Pinpoint the cell where the given text exists, returning its (x, y) midpoint coordinate. 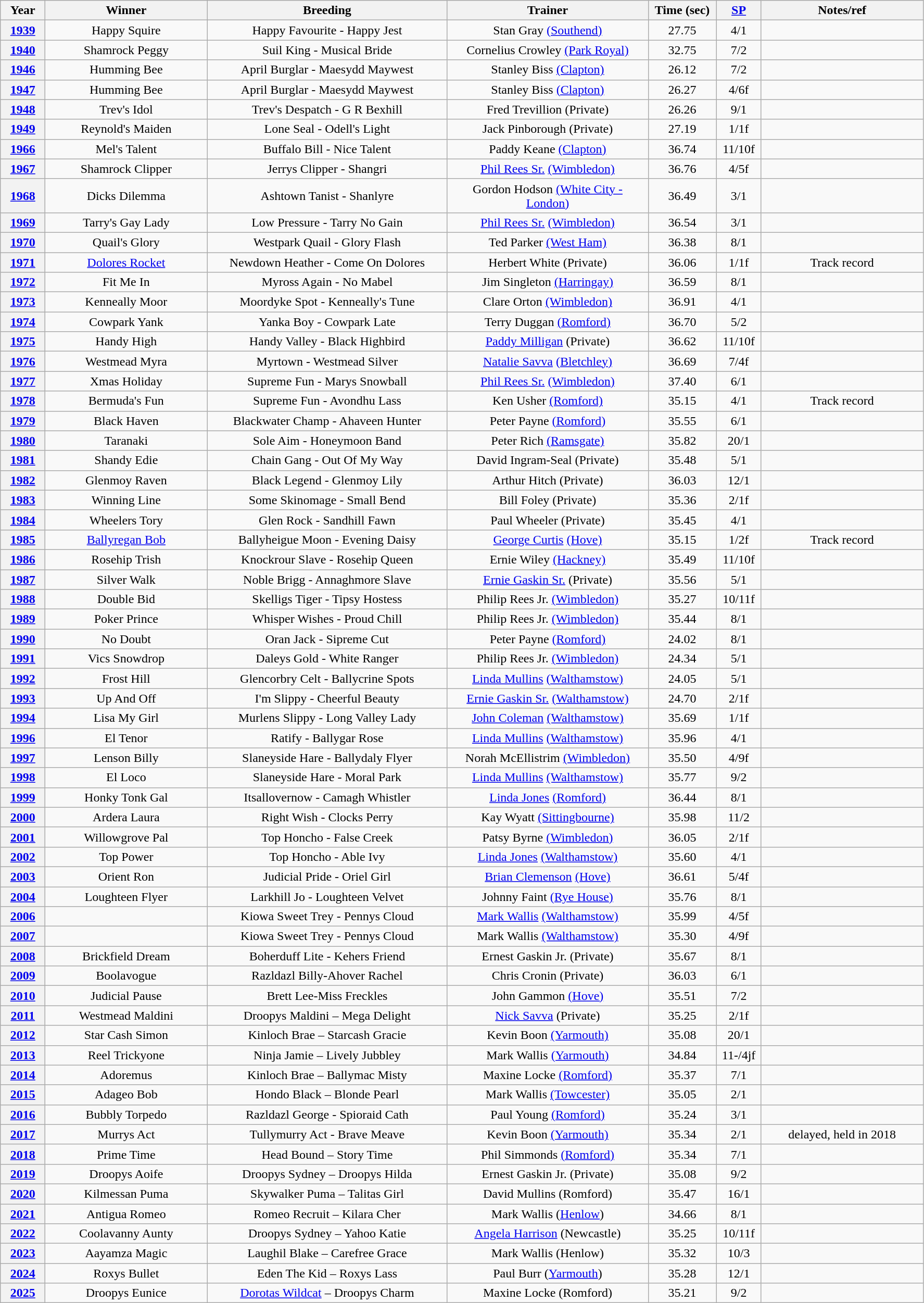
David Mullins (Romford) (548, 1194)
Droopys Sydney – Droopys Hilda (327, 1174)
2023 (23, 1254)
Murrys Act (126, 1134)
Happy Squire (126, 30)
1983 (23, 500)
Eden The Kid – Roxys Lass (327, 1273)
Gordon Hodson (White City - London) (548, 196)
1976 (23, 361)
1990 (23, 639)
35.48 (682, 460)
1968 (23, 196)
36.05 (682, 837)
34.66 (682, 1214)
Myross Again - No Mabel (327, 282)
Noble Brigg - Annaghmore Slave (327, 580)
1948 (23, 109)
1978 (23, 401)
Frost Hill (126, 679)
David Ingram-Seal (Private) (548, 460)
2010 (23, 996)
Bermuda's Fun (126, 401)
35.98 (682, 817)
Sole Aim - Honeymoon Band (327, 441)
Trev's Idol (126, 109)
Kenneally Moor (126, 302)
Ken Usher (Romford) (548, 401)
Handy High (126, 342)
1969 (23, 222)
Shandy Edie (126, 460)
Ratify - Ballygar Rose (327, 738)
Ernie Gaskin Sr. (Private) (548, 580)
1979 (23, 421)
2006 (23, 917)
2012 (23, 1035)
Whisper Wishes - Proud Chill (327, 619)
Adageo Bob (126, 1095)
Droopys Sydney – Yahoo Katie (327, 1234)
Some Skinomage - Small Bend (327, 500)
2000 (23, 817)
Larkhill Jo - Loughteen Velvet (327, 896)
John Coleman (Walthamstow) (548, 718)
Supreme Fun - Avondhu Lass (327, 401)
Handy Valley - Black Highbird (327, 342)
Notes/ref (842, 10)
36.38 (682, 242)
1992 (23, 679)
36.61 (682, 876)
Low Pressure - Tarry No Gain (327, 222)
Myrtown - Westmead Silver (327, 361)
35.30 (682, 936)
7/4f (739, 361)
1970 (23, 242)
35.36 (682, 500)
Black Legend - Glenmoy Lily (327, 480)
Natalie Savva (Bletchley) (548, 361)
Ashtown Tanist - Shanlyre (327, 196)
Rosehip Trish (126, 559)
35.27 (682, 599)
Kay Wyatt (Sittingbourne) (548, 817)
Reynold's Maiden (126, 129)
El Tenor (126, 738)
Breeding (327, 10)
Shamrock Peggy (126, 50)
2021 (23, 1214)
1967 (23, 169)
Year (23, 10)
Brian Clemenson (Hove) (548, 876)
delayed, held in 2018 (842, 1134)
Fred Trevillion (Private) (548, 109)
Cowpark Yank (126, 322)
Terry Duggan (Romford) (548, 322)
Daleys Gold - White Ranger (327, 659)
Razldazl George - Spioraid Cath (327, 1114)
Kilmessan Puma (126, 1194)
1946 (23, 70)
Cornelius Crowley (Park Royal) (548, 50)
27.19 (682, 129)
Mark Wallis (Towcester) (548, 1095)
Johnny Faint (Rye House) (548, 896)
Head Bound – Story Time (327, 1154)
35.77 (682, 778)
Razldazl Billy-Ahover Rachel (327, 976)
1987 (23, 580)
1966 (23, 149)
16/1 (739, 1194)
Nick Savva (Private) (548, 1016)
Kinloch Brae – Ballymac Misty (327, 1075)
36.44 (682, 797)
1972 (23, 282)
35.24 (682, 1114)
Top Honcho - Able Ivy (327, 857)
35.82 (682, 441)
35.60 (682, 857)
1980 (23, 441)
Linda Jones (Romford) (548, 797)
36.69 (682, 361)
1940 (23, 50)
4/6f (739, 90)
1949 (23, 129)
35.69 (682, 718)
Honky Tonk Gal (126, 797)
Judicial Pause (126, 996)
2004 (23, 896)
1975 (23, 342)
1986 (23, 559)
2018 (23, 1154)
Glencorbry Celt - Ballycrine Spots (327, 679)
Dolores Rocket (126, 262)
2011 (23, 1016)
Aayamza Magic (126, 1254)
Oran Jack - Sipreme Cut (327, 639)
2020 (23, 1194)
Bubbly Torpedo (126, 1114)
2013 (23, 1055)
24.34 (682, 659)
Ballyheigue Moon - Evening Daisy (327, 540)
1939 (23, 30)
1994 (23, 718)
Lisa My Girl (126, 718)
10/3 (739, 1254)
Phil Simmonds (Romford) (548, 1154)
36.91 (682, 302)
Right Wish - Clocks Perry (327, 817)
36.06 (682, 262)
24.05 (682, 679)
John Gammon (Hove) (548, 996)
Arthur Hitch (Private) (548, 480)
2016 (23, 1114)
Happy Favourite - Happy Jest (327, 30)
Paul Wheeler (Private) (548, 520)
Up And Off (126, 698)
Norah McEllistrim (Wimbledon) (548, 758)
Westmead Maldini (126, 1016)
Shamrock Clipper (126, 169)
Vics Snowdrop (126, 659)
1998 (23, 778)
1999 (23, 797)
1984 (23, 520)
1985 (23, 540)
Slaneyside Hare - Moral Park (327, 778)
35.99 (682, 917)
Top Power (126, 857)
35.49 (682, 559)
Lenson Billy (126, 758)
1947 (23, 90)
2017 (23, 1134)
1993 (23, 698)
Patsy Byrne (Wimbledon) (548, 837)
9/1 (739, 109)
Slaneyside Hare - Ballydaly Flyer (327, 758)
35.37 (682, 1075)
Chris Cronin (Private) (548, 976)
24.02 (682, 639)
Moordyke Spot - Kenneally's Tune (327, 302)
Star Cash Simon (126, 1035)
2002 (23, 857)
Suil King - Musical Bride (327, 50)
Paddy Keane (Clapton) (548, 149)
Dorotas Wildcat – Droopys Charm (327, 1293)
Double Bid (126, 599)
Newdown Heather - Come On Dolores (327, 262)
34.84 (682, 1055)
37.40 (682, 381)
26.12 (682, 70)
Prime Time (126, 1154)
27.75 (682, 30)
35.47 (682, 1194)
Xmas Holiday (126, 381)
35.76 (682, 896)
No Doubt (126, 639)
32.75 (682, 50)
11/2 (739, 817)
Time (sec) (682, 10)
1/2f (739, 540)
35.21 (682, 1293)
36.76 (682, 169)
Jack Pinborough (Private) (548, 129)
Paddy Milligan (Private) (548, 342)
Skywalker Puma – Talitas Girl (327, 1194)
Supreme Fun - Marys Snowball (327, 381)
Reel Trickyone (126, 1055)
2014 (23, 1075)
Yanka Boy - Cowpark Late (327, 322)
Brett Lee-Miss Freckles (327, 996)
36.74 (682, 149)
Jim Singleton (Harringay) (548, 282)
Ballyregan Bob (126, 540)
Loughteen Flyer (126, 896)
Herbert White (Private) (548, 262)
1977 (23, 381)
36.62 (682, 342)
Westmead Myra (126, 361)
Boherduff Lite - Kehers Friend (327, 956)
1996 (23, 738)
Droopys Aoife (126, 1174)
Droopys Maldini – Mega Delight (327, 1016)
1974 (23, 322)
Romeo Recruit – Kilara Cher (327, 1214)
2022 (23, 1234)
Glen Rock - Sandhill Fawn (327, 520)
1971 (23, 262)
Quail's Glory (126, 242)
SP (739, 10)
Westpark Quail - Glory Flash (327, 242)
Laughil Blake – Carefree Grace (327, 1254)
Blackwater Champ - Ahaveen Hunter (327, 421)
36.70 (682, 322)
36.54 (682, 222)
Mel's Talent (126, 149)
Stan Gray (Southend) (548, 30)
Winning Line (126, 500)
35.56 (682, 580)
35.96 (682, 738)
35.32 (682, 1254)
11-/4jf (739, 1055)
Black Haven (126, 421)
Taranaki (126, 441)
35.28 (682, 1273)
Trev's Despatch - G R Bexhill (327, 109)
26.27 (682, 90)
Trainer (548, 10)
35.67 (682, 956)
Antigua Romeo (126, 1214)
Skelligs Tiger - Tipsy Hostess (327, 599)
1981 (23, 460)
Brickfield Dream (126, 956)
5/4f (739, 876)
36.59 (682, 282)
1982 (23, 480)
El Loco (126, 778)
Poker Prince (126, 619)
Mark Wallis (Yarmouth) (548, 1055)
36.49 (682, 196)
1989 (23, 619)
35.55 (682, 421)
Angela Harrison (Newcastle) (548, 1234)
Ninja Jamie – Lively Jubbley (327, 1055)
Orient Ron (126, 876)
2009 (23, 976)
35.44 (682, 619)
Dicks Dilemma (126, 196)
26.26 (682, 109)
Winner (126, 10)
2015 (23, 1095)
Boolavogue (126, 976)
Ardera Laura (126, 817)
Coolavanny Aunty (126, 1234)
Ernie Wiley (Hackney) (548, 559)
Chain Gang - Out Of My Way (327, 460)
Judicial Pride - Oriel Girl (327, 876)
Peter Rich (Ramsgate) (548, 441)
35.05 (682, 1095)
Top Honcho - False Creek (327, 837)
George Curtis (Hove) (548, 540)
Bill Foley (Private) (548, 500)
2019 (23, 1174)
Paul Burr (Yarmouth) (548, 1273)
1997 (23, 758)
2025 (23, 1293)
Adoremus (126, 1075)
5/2 (739, 322)
Hondo Black – Blonde Pearl (327, 1095)
Droopys Eunice (126, 1293)
24.70 (682, 698)
Kinloch Brae – Starcash Gracie (327, 1035)
Lone Seal - Odell's Light (327, 129)
Jerrys Clipper - Shangri (327, 169)
2001 (23, 837)
Paul Young (Romford) (548, 1114)
Willowgrove Pal (126, 837)
1973 (23, 302)
Clare Orton (Wimbledon) (548, 302)
Itsallovernow - Camagh Whistler (327, 797)
Ernie Gaskin Sr. (Walthamstow) (548, 698)
Roxys Bullet (126, 1273)
2024 (23, 1273)
35.45 (682, 520)
Tarry's Gay Lady (126, 222)
1991 (23, 659)
Fit Me In (126, 282)
35.51 (682, 996)
1988 (23, 599)
Silver Walk (126, 580)
2007 (23, 936)
2003 (23, 876)
Wheelers Tory (126, 520)
Linda Jones (Walthamstow) (548, 857)
Murlens Slippy - Long Valley Lady (327, 718)
35.50 (682, 758)
Knockrour Slave - Rosehip Queen (327, 559)
Ted Parker (West Ham) (548, 242)
I'm Slippy - Cheerful Beauty (327, 698)
2008 (23, 956)
Glenmoy Raven (126, 480)
Buffalo Bill - Nice Talent (327, 149)
Tullymurry Act - Brave Meave (327, 1134)
